For the text-containing cell, return its midpoint in (X, Y) coordinate format. 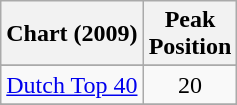
Dutch Top 40 (72, 85)
20 (190, 85)
Peak Position (190, 34)
Chart (2009) (72, 34)
